Scan for the cell matching the given text and deliver its [x, y] coordinate at center. 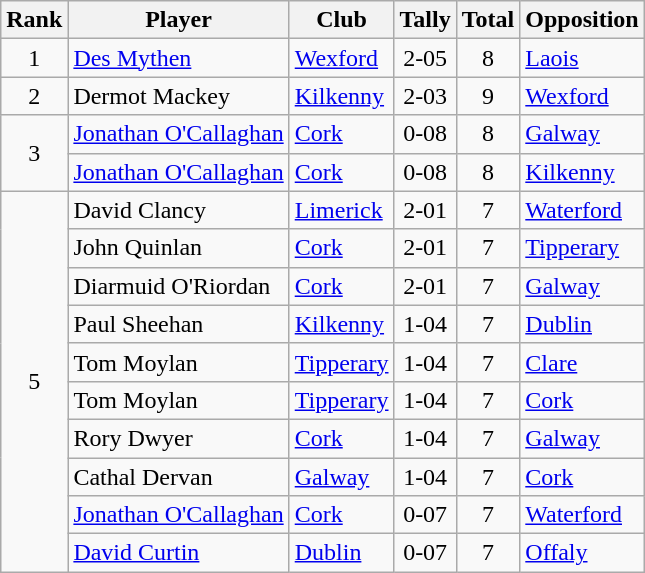
Rank [34, 20]
Player [178, 20]
Diarmuid O'Riordan [178, 286]
2-05 [425, 58]
Des Mythen [178, 58]
Limerick [342, 210]
Offaly [582, 553]
Club [342, 20]
Paul Sheehan [178, 324]
Laois [582, 58]
John Quinlan [178, 248]
Clare [582, 362]
David Curtin [178, 553]
David Clancy [178, 210]
Dermot Mackey [178, 96]
Total [488, 20]
Opposition [582, 20]
3 [34, 153]
Cathal Dervan [178, 477]
2 [34, 96]
Tally [425, 20]
1 [34, 58]
Rory Dwyer [178, 438]
2-03 [425, 96]
5 [34, 382]
9 [488, 96]
